Extract the (X, Y) coordinate from the center of the cell holding the provided text.  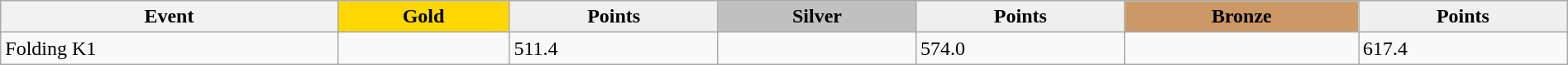
Folding K1 (169, 48)
Silver (817, 17)
574.0 (1021, 48)
Gold (423, 17)
Event (169, 17)
Bronze (1241, 17)
511.4 (614, 48)
617.4 (1464, 48)
